Output the (X, Y) coordinate of the center of the cell containing the given text.  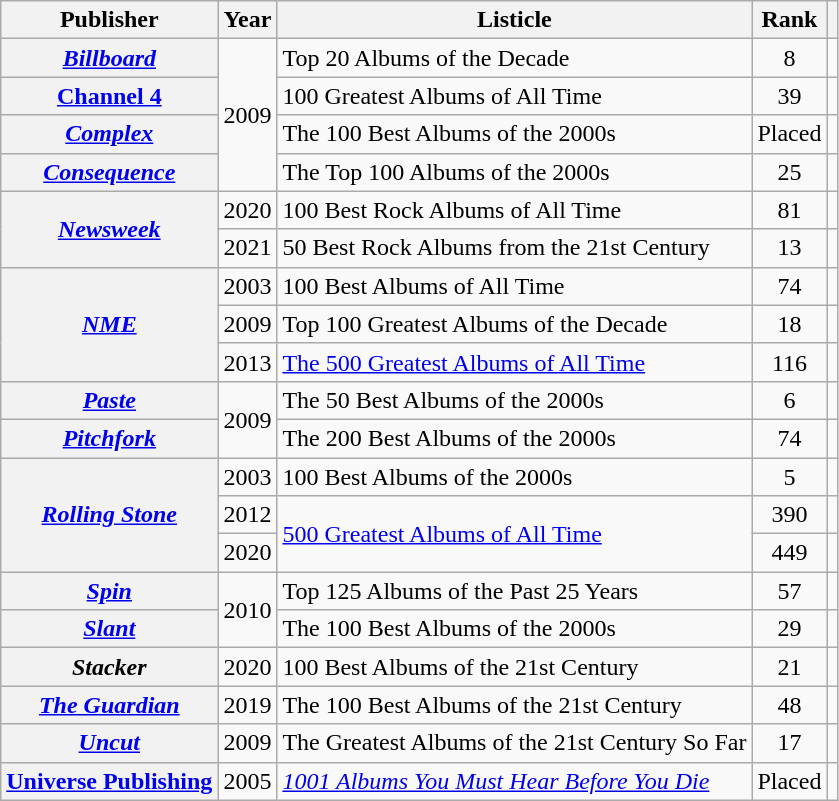
The 50 Best Albums of the 2000s (514, 400)
Uncut (110, 743)
57 (790, 591)
2005 (248, 781)
Paste (110, 400)
2021 (248, 248)
Top 100 Greatest Albums of the Decade (514, 324)
Consequence (110, 172)
500 Greatest Albums of All Time (514, 534)
50 Best Rock Albums from the 21st Century (514, 248)
100 Greatest Albums of All Time (514, 96)
116 (790, 362)
100 Best Albums of the 21st Century (514, 667)
The 500 Greatest Albums of All Time (514, 362)
Stacker (110, 667)
1001 Albums You Must Hear Before You Die (514, 781)
6 (790, 400)
The 100 Best Albums of the 21st Century (514, 705)
390 (790, 515)
Listicle (514, 20)
The Greatest Albums of the 21st Century So Far (514, 743)
18 (790, 324)
29 (790, 629)
2010 (248, 610)
48 (790, 705)
Top 125 Albums of the Past 25 Years (514, 591)
Complex (110, 134)
21 (790, 667)
Channel 4 (110, 96)
100 Best Albums of the 2000s (514, 477)
81 (790, 210)
17 (790, 743)
The Guardian (110, 705)
13 (790, 248)
39 (790, 96)
2012 (248, 515)
25 (790, 172)
NME (110, 324)
100 Best Albums of All Time (514, 286)
Pitchfork (110, 438)
Newsweek (110, 229)
Rolling Stone (110, 515)
Slant (110, 629)
100 Best Rock Albums of All Time (514, 210)
Rank (790, 20)
Billboard (110, 58)
Top 20 Albums of the Decade (514, 58)
Year (248, 20)
2013 (248, 362)
The 200 Best Albums of the 2000s (514, 438)
5 (790, 477)
Publisher (110, 20)
449 (790, 553)
2019 (248, 705)
The Top 100 Albums of the 2000s (514, 172)
Universe Publishing (110, 781)
Spin (110, 591)
8 (790, 58)
